Locate the cell with the specified text and output its (X, Y) center coordinate. 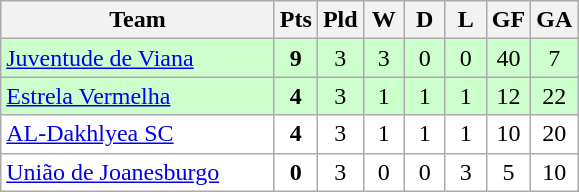
W (384, 20)
7 (554, 58)
22 (554, 96)
Team (138, 20)
5 (508, 172)
20 (554, 134)
GA (554, 20)
Pts (296, 20)
L (466, 20)
Pld (340, 20)
Juventude de Viana (138, 58)
9 (296, 58)
40 (508, 58)
AL-Dakhlyea SC (138, 134)
Estrela Vermelha (138, 96)
D (424, 20)
12 (508, 96)
União de Joanesburgo (138, 172)
GF (508, 20)
